From the cell containing the given text, extract its center point as (x, y) coordinate. 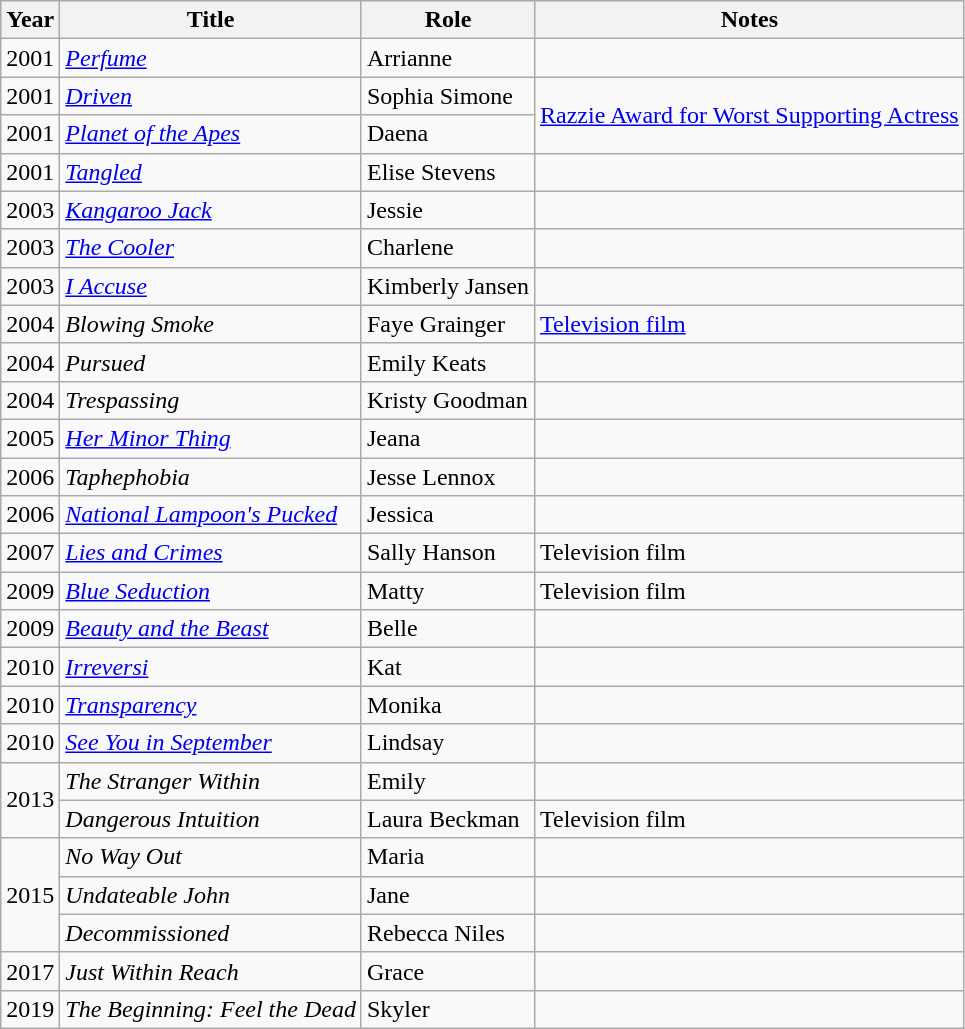
2007 (30, 553)
National Lampoon's Pucked (211, 515)
2013 (30, 800)
Charlene (448, 248)
Tangled (211, 172)
Sophia Simone (448, 96)
Undateable John (211, 895)
2015 (30, 895)
2019 (30, 1009)
Daena (448, 134)
Transparency (211, 705)
Skyler (448, 1009)
Jessica (448, 515)
Notes (749, 20)
Blowing Smoke (211, 324)
Pursued (211, 362)
Kat (448, 667)
Just Within Reach (211, 971)
Kimberly Jansen (448, 286)
Jesse Lennox (448, 477)
Lindsay (448, 743)
I Accuse (211, 286)
Trespassing (211, 400)
Driven (211, 96)
Dangerous Intuition (211, 819)
2005 (30, 438)
Taphephobia (211, 477)
Grace (448, 971)
Arrianne (448, 58)
Maria (448, 857)
Elise Stevens (448, 172)
Monika (448, 705)
Sally Hanson (448, 553)
No Way Out (211, 857)
Laura Beckman (448, 819)
Lies and Crimes (211, 553)
Razzie Award for Worst Supporting Actress (749, 115)
Kristy Goodman (448, 400)
Belle (448, 629)
Decommissioned (211, 933)
See You in September (211, 743)
Faye Grainger (448, 324)
Jane (448, 895)
2017 (30, 971)
The Stranger Within (211, 781)
Emily (448, 781)
Jessie (448, 210)
Jeana (448, 438)
Irreversi (211, 667)
Blue Seduction (211, 591)
Role (448, 20)
Perfume (211, 58)
Beauty and the Beast (211, 629)
Rebecca Niles (448, 933)
Title (211, 20)
Her Minor Thing (211, 438)
Planet of the Apes (211, 134)
The Cooler (211, 248)
Emily Keats (448, 362)
Kangaroo Jack (211, 210)
Year (30, 20)
The Beginning: Feel the Dead (211, 1009)
Matty (448, 591)
